Return [X, Y] of the center of cell containing provided text 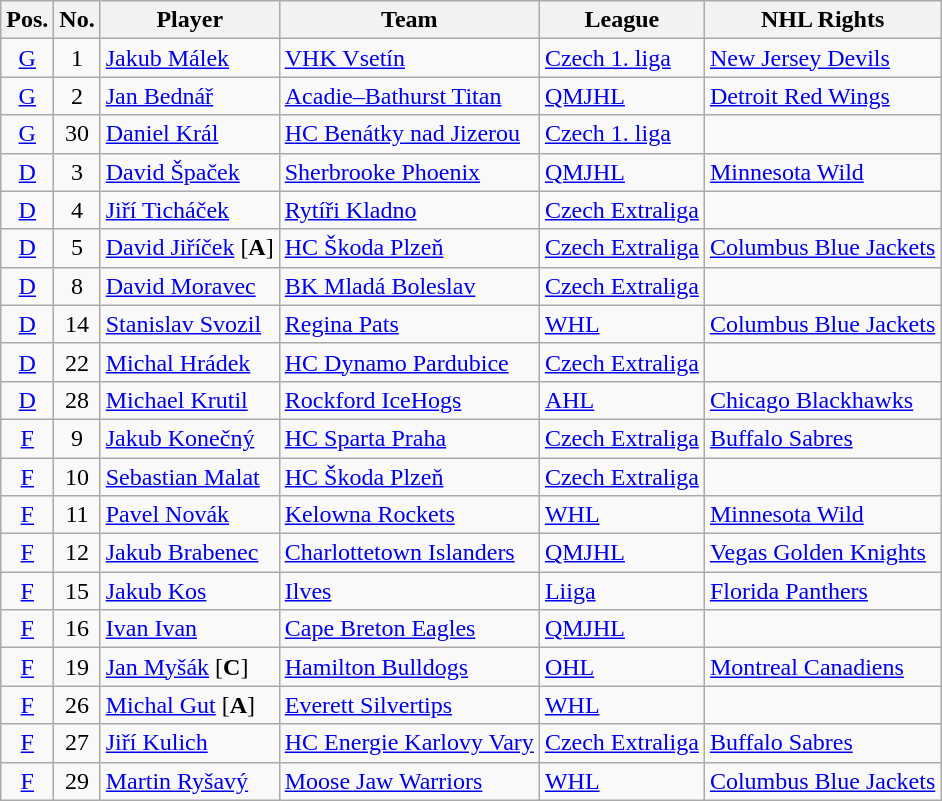
OHL [622, 667]
New Jersey Devils [822, 58]
HC Dynamo Pardubice [409, 362]
Jan Myšák [C] [190, 667]
Montreal Canadiens [822, 667]
30 [77, 134]
VHK Vsetín [409, 58]
1 [77, 58]
Chicago Blackhawks [822, 400]
14 [77, 324]
Jiří Kulich [190, 743]
Jan Bednář [190, 96]
27 [77, 743]
David Jiříček [A] [190, 248]
2 [77, 96]
3 [77, 172]
HC Benátky nad Jizerou [409, 134]
5 [77, 248]
28 [77, 400]
Hamilton Bulldogs [409, 667]
Charlottetown Islanders [409, 553]
No. [77, 20]
HC Sparta Praha [409, 438]
22 [77, 362]
Liiga [622, 591]
League [622, 20]
HC Energie Karlovy Vary [409, 743]
Stanislav Svozil [190, 324]
26 [77, 705]
Sebastian Malat [190, 477]
19 [77, 667]
Regina Pats [409, 324]
Ilves [409, 591]
12 [77, 553]
Player [190, 20]
15 [77, 591]
Jakub Málek [190, 58]
10 [77, 477]
David Moravec [190, 286]
Moose Jaw Warriors [409, 781]
16 [77, 629]
Detroit Red Wings [822, 96]
Michal Gut [A] [190, 705]
Cape Breton Eagles [409, 629]
Kelowna Rockets [409, 515]
NHL Rights [822, 20]
Jakub Kos [190, 591]
Florida Panthers [822, 591]
Sherbrooke Phoenix [409, 172]
Jakub Konečný [190, 438]
Rockford IceHogs [409, 400]
David Špaček [190, 172]
Daniel Král [190, 134]
29 [77, 781]
Everett Silvertips [409, 705]
Michael Krutil [190, 400]
Acadie–Bathurst Titan [409, 96]
Pavel Novák [190, 515]
4 [77, 210]
9 [77, 438]
BK Mladá Boleslav [409, 286]
Team [409, 20]
Jiří Ticháček [190, 210]
Michal Hrádek [190, 362]
Martin Ryšavý [190, 781]
Jakub Brabenec [190, 553]
11 [77, 515]
Vegas Golden Knights [822, 553]
8 [77, 286]
Ivan Ivan [190, 629]
Pos. [28, 20]
Rytíři Kladno [409, 210]
AHL [622, 400]
